Locate the cell with the specified text and output its (X, Y) center coordinate. 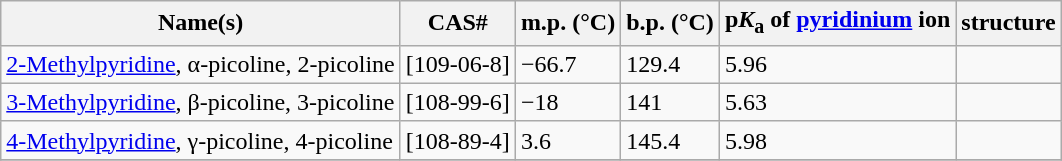
2-Methylpyridine, α-picoline, 2-picoline (201, 64)
4-Methylpyridine, γ-picoline, 4-picoline (201, 140)
pKa of pyridinium ion (837, 23)
b.p. (°C) (670, 23)
[108-99-6] (458, 102)
[108-89-4] (458, 140)
3-Methylpyridine, β-picoline, 3-picoline (201, 102)
3.6 (568, 140)
5.63 (837, 102)
5.96 (837, 64)
5.98 (837, 140)
145.4 (670, 140)
Name(s) (201, 23)
−18 (568, 102)
129.4 (670, 64)
[109-06-8] (458, 64)
m.p. (°C) (568, 23)
CAS# (458, 23)
structure (1008, 23)
141 (670, 102)
−66.7 (568, 64)
